Search for the cell housing the specified text and yield its [X, Y] center coordinate. 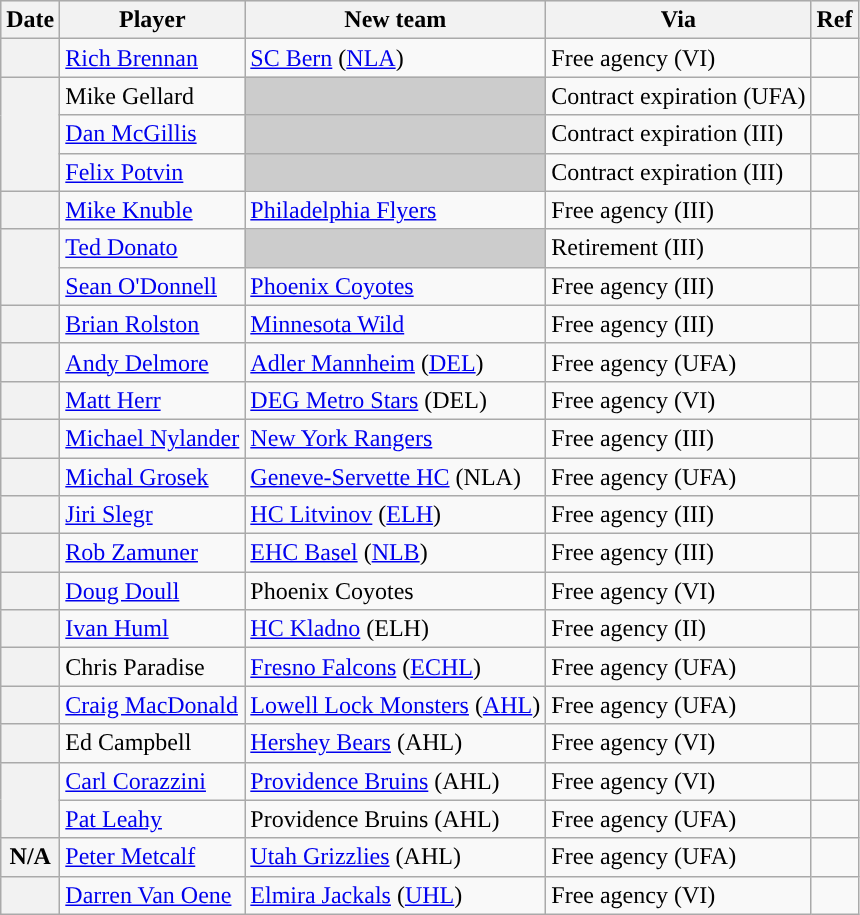
Rob Zamuner [152, 553]
Darren Van Oene [152, 895]
Player [152, 20]
Jiri Slegr [152, 515]
Chris Paradise [152, 667]
Craig MacDonald [152, 705]
Minnesota Wild [396, 324]
Philadelphia Flyers [396, 210]
Hershey Bears (AHL) [396, 743]
Peter Metcalf [152, 857]
Ref [834, 20]
Free agency (II) [678, 629]
HC Litvinov (ELH) [396, 515]
DEG Metro Stars (DEL) [396, 400]
Doug Doull [152, 591]
Matt Herr [152, 400]
Ted Donato [152, 248]
Geneve-Servette HC (NLA) [396, 477]
Michael Nylander [152, 438]
Retirement (III) [678, 248]
N/A [30, 857]
Contract expiration (UFA) [678, 96]
Elmira Jackals (UHL) [396, 895]
HC Kladno (ELH) [396, 629]
Lowell Lock Monsters (AHL) [396, 705]
Pat Leahy [152, 819]
Carl Corazzini [152, 781]
Andy Delmore [152, 362]
Via [678, 20]
Ed Campbell [152, 743]
EHC Basel (NLB) [396, 553]
Adler Mannheim (DEL) [396, 362]
Michal Grosek [152, 477]
Brian Rolston [152, 324]
SC Bern (NLA) [396, 58]
New team [396, 20]
Mike Gellard [152, 96]
Date [30, 20]
Fresno Falcons (ECHL) [396, 667]
Rich Brennan [152, 58]
Ivan Huml [152, 629]
Felix Potvin [152, 172]
New York Rangers [396, 438]
Mike Knuble [152, 210]
Utah Grizzlies (AHL) [396, 857]
Dan McGillis [152, 134]
Sean O'Donnell [152, 286]
